Return the (X, Y) coordinate for the center point of the cell that contains the specified text.  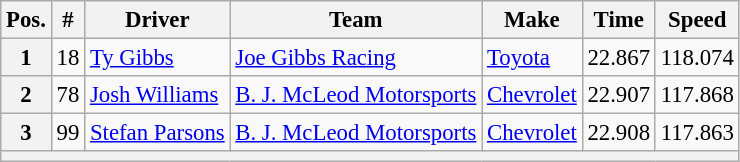
Joe Gibbs Racing (356, 58)
3 (26, 133)
Stefan Parsons (158, 133)
22.908 (618, 133)
Driver (158, 20)
2 (26, 95)
Toyota (532, 58)
Team (356, 20)
117.863 (697, 133)
Make (532, 20)
78 (68, 95)
# (68, 20)
Time (618, 20)
Josh Williams (158, 95)
1 (26, 58)
118.074 (697, 58)
Speed (697, 20)
22.867 (618, 58)
18 (68, 58)
22.907 (618, 95)
117.868 (697, 95)
99 (68, 133)
Pos. (26, 20)
Ty Gibbs (158, 58)
